For the text-containing cell, return its midpoint in [x, y] coordinate format. 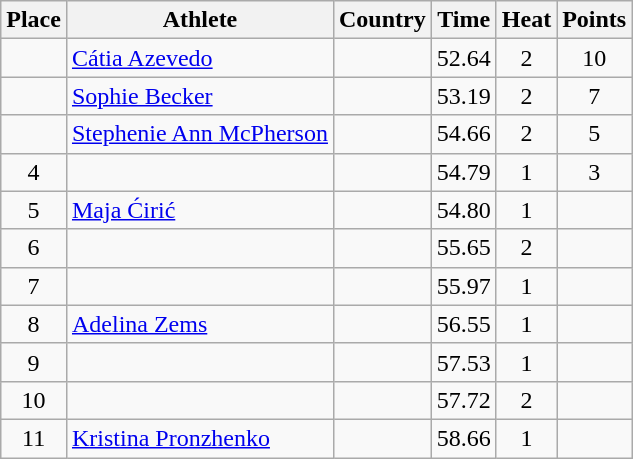
54.80 [464, 210]
55.65 [464, 248]
Sophie Becker [200, 96]
54.79 [464, 172]
Time [464, 20]
3 [594, 172]
Maja Ćirić [200, 210]
Kristina Pronzhenko [200, 438]
57.53 [464, 362]
Points [594, 20]
52.64 [464, 58]
57.72 [464, 400]
58.66 [464, 438]
Adelina Zems [200, 324]
Place [34, 20]
Country [382, 20]
6 [34, 248]
Heat [526, 20]
Cátia Azevedo [200, 58]
4 [34, 172]
11 [34, 438]
54.66 [464, 134]
9 [34, 362]
56.55 [464, 324]
8 [34, 324]
Athlete [200, 20]
55.97 [464, 286]
53.19 [464, 96]
Stephenie Ann McPherson [200, 134]
